Scan for the cell matching the given text and deliver its [x, y] coordinate at center. 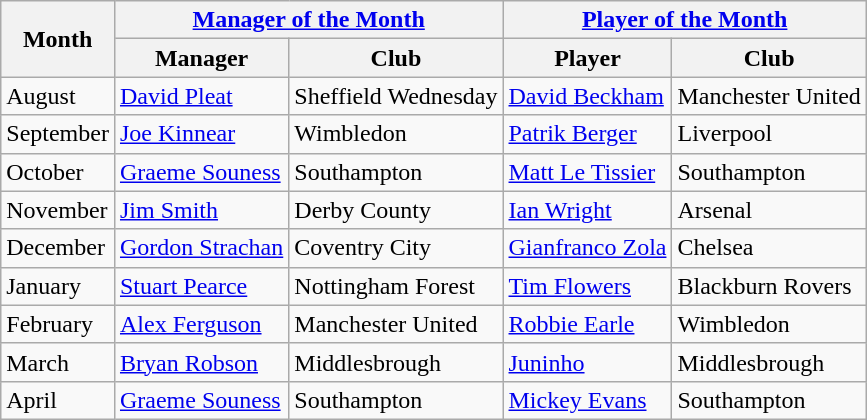
David Beckham [588, 96]
Coventry City [396, 248]
Arsenal [769, 210]
Gianfranco Zola [588, 248]
Tim Flowers [588, 286]
Liverpool [769, 134]
Mickey Evans [588, 400]
Ian Wright [588, 210]
Robbie Earle [588, 324]
September [58, 134]
Bryan Robson [201, 362]
Chelsea [769, 248]
Month [58, 39]
Manager of the Month [308, 20]
Manager [201, 58]
Gordon Strachan [201, 248]
October [58, 172]
Player [588, 58]
Alex Ferguson [201, 324]
Matt Le Tissier [588, 172]
Joe Kinnear [201, 134]
Sheffield Wednesday [396, 96]
Derby County [396, 210]
January [58, 286]
Nottingham Forest [396, 286]
Juninho [588, 362]
February [58, 324]
August [58, 96]
Stuart Pearce [201, 286]
April [58, 400]
Blackburn Rovers [769, 286]
Player of the Month [684, 20]
Jim Smith [201, 210]
November [58, 210]
Patrik Berger [588, 134]
March [58, 362]
December [58, 248]
David Pleat [201, 96]
